Return the (x, y) coordinate for the center point of the cell that contains the specified text.  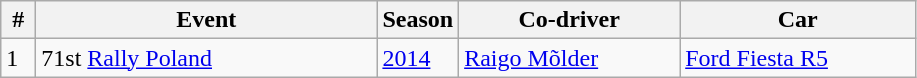
1 (18, 58)
Co-driver (570, 20)
Car (798, 20)
Ford Fiesta R5 (798, 58)
71st Rally Poland (206, 58)
Season (418, 20)
# (18, 20)
2014 (418, 58)
Raigo Mõlder (570, 58)
Event (206, 20)
